Locate the cell with the specified text and output its (x, y) center coordinate. 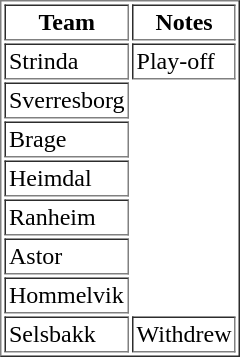
Hommelvik (66, 296)
Astor (66, 256)
Strinda (66, 62)
Heimdal (66, 178)
Brage (66, 140)
Withdrew (184, 334)
Play-off (184, 62)
Team (66, 22)
Ranheim (66, 218)
Notes (184, 22)
Selsbakk (66, 334)
Sverresborg (66, 100)
